Locate the cell with the specified text and output its [X, Y] center coordinate. 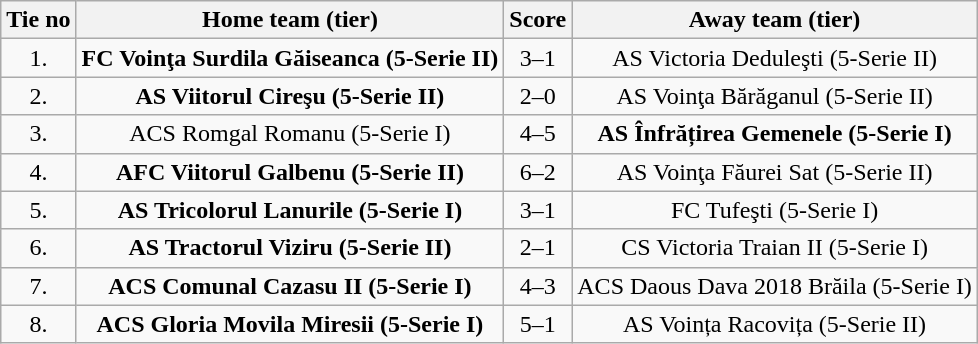
AFC Viitorul Galbenu (5-Serie II) [290, 172]
AS Voinţa Bărăganul (5-Serie II) [775, 96]
Home team (tier) [290, 20]
AS Voința Racovița (5-Serie II) [775, 324]
4–5 [538, 134]
Tie no [38, 20]
7. [38, 286]
2. [38, 96]
2–1 [538, 248]
CS Victoria Traian II (5-Serie I) [775, 248]
ACS Comunal Cazasu II (5-Serie I) [290, 286]
FC Voinţa Surdila Găiseanca (5-Serie II) [290, 58]
ACS Romgal Romanu (5-Serie I) [290, 134]
4. [38, 172]
8. [38, 324]
Away team (tier) [775, 20]
3. [38, 134]
AS Tractorul Viziru (5-Serie II) [290, 248]
1. [38, 58]
ACS Daous Dava 2018 Brăila (5-Serie I) [775, 286]
AS Victoria Deduleşti (5-Serie II) [775, 58]
AS Tricolorul Lanurile (5-Serie I) [290, 210]
ACS Gloria Movila Miresii (5-Serie I) [290, 324]
FC Tufeşti (5-Serie I) [775, 210]
5–1 [538, 324]
5. [38, 210]
AS Voinţa Făurei Sat (5-Serie II) [775, 172]
2–0 [538, 96]
6. [38, 248]
Score [538, 20]
AS Înfrățirea Gemenele (5-Serie I) [775, 134]
4–3 [538, 286]
6–2 [538, 172]
AS Viitorul Cireşu (5-Serie II) [290, 96]
